Provide the [x, y] coordinate of the cell's center where the given text is located.  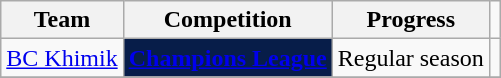
BC Khimik [62, 58]
Progress [410, 20]
Competition [228, 20]
Team [62, 20]
Champions League [228, 58]
Regular season [410, 58]
